Extract the (x, y) coordinate from the center of the cell holding the provided text.  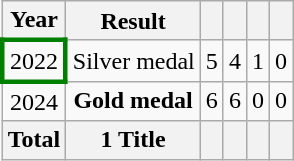
Total (34, 140)
Year (34, 21)
1 Title (134, 140)
Silver medal (134, 60)
2024 (34, 101)
Gold medal (134, 101)
2022 (34, 60)
Result (134, 21)
5 (212, 60)
1 (258, 60)
4 (234, 60)
